Pinpoint the cell where the given text exists, returning its [x, y] midpoint coordinate. 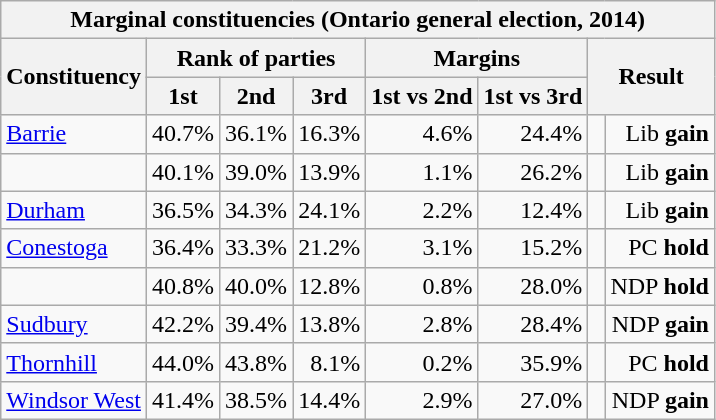
36.1% [256, 134]
36.4% [182, 248]
33.3% [256, 248]
40.8% [182, 286]
38.5% [256, 400]
Barrie [74, 134]
21.2% [330, 248]
1st vs 3rd [533, 96]
44.0% [182, 362]
Margins [477, 58]
0.2% [422, 362]
2.2% [422, 210]
12.8% [330, 286]
1st vs 2nd [422, 96]
39.0% [256, 172]
3rd [330, 96]
27.0% [533, 400]
NDP hold [660, 286]
39.4% [256, 324]
26.2% [533, 172]
42.2% [182, 324]
1st [182, 96]
Windsor West [74, 400]
28.0% [533, 286]
13.8% [330, 324]
13.9% [330, 172]
14.4% [330, 400]
Constituency [74, 77]
15.2% [533, 248]
43.8% [256, 362]
Conestoga [74, 248]
8.1% [330, 362]
24.1% [330, 210]
Thornhill [74, 362]
16.3% [330, 134]
Durham [74, 210]
40.0% [256, 286]
2.9% [422, 400]
24.4% [533, 134]
Result [652, 77]
36.5% [182, 210]
40.1% [182, 172]
Sudbury [74, 324]
1.1% [422, 172]
3.1% [422, 248]
41.4% [182, 400]
34.3% [256, 210]
2.8% [422, 324]
0.8% [422, 286]
Marginal constituencies (Ontario general election, 2014) [358, 20]
35.9% [533, 362]
2nd [256, 96]
40.7% [182, 134]
12.4% [533, 210]
28.4% [533, 324]
4.6% [422, 134]
Rank of parties [256, 58]
